Provide the [X, Y] coordinate of the cell's center where the given text is located.  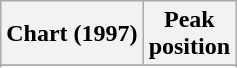
Peakposition [189, 34]
Chart (1997) [72, 34]
